Determine the [x, y] coordinate at the center of the cell enclosing the given text.  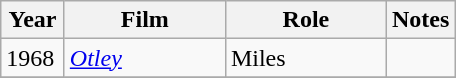
1968 [33, 58]
Otley [144, 58]
Film [144, 20]
Role [306, 20]
Miles [306, 58]
Notes [420, 20]
Year [33, 20]
